Identify which cell holds the provided text, then report its (x, y) central coordinate. 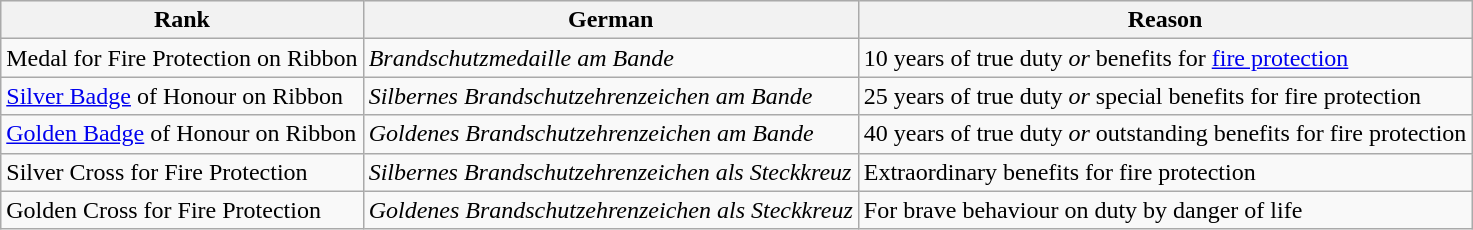
Extraordinary benefits for fire protection (1165, 172)
Silver Badge of Honour on Ribbon (182, 96)
Medal for Fire Protection on Ribbon (182, 58)
Silver Cross for Fire Protection (182, 172)
Goldenes Brandschutzehrenzeichen als Steckkreuz (610, 210)
40 years of true duty or outstanding benefits for fire protection (1165, 134)
10 years of true duty or benefits for fire protection (1165, 58)
Brandschutzmedaille am Bande (610, 58)
For brave behaviour on duty by danger of life (1165, 210)
Golden Cross for Fire Protection (182, 210)
Goldenes Brandschutzehrenzeichen am Bande (610, 134)
Rank (182, 20)
German (610, 20)
Silbernes Brandschutzehrenzeichen am Bande (610, 96)
25 years of true duty or special benefits for fire protection (1165, 96)
Golden Badge of Honour on Ribbon (182, 134)
Reason (1165, 20)
Silbernes Brandschutzehrenzeichen als Steckkreuz (610, 172)
